For the text-containing cell, return its midpoint in (X, Y) coordinate format. 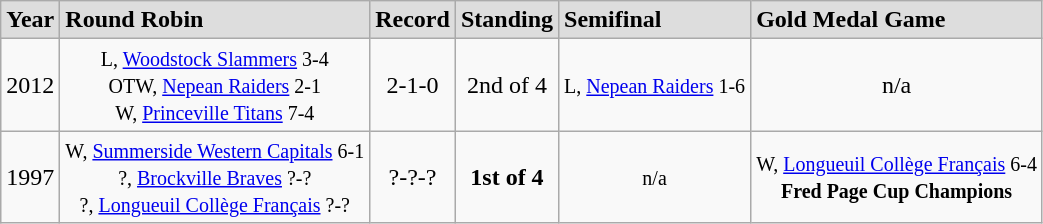
2-1-0 (413, 85)
2012 (30, 85)
W, Summerside Western Capitals 6-1?, Brockville Braves ?-??, Longueuil Collège Français ?-? (215, 177)
1997 (30, 177)
Semifinal (655, 20)
Standing (506, 20)
L, Woodstock Slammers 3-4OTW, Nepean Raiders 2-1W, Princeville Titans 7-4 (215, 85)
Gold Medal Game (897, 20)
Year (30, 20)
W, Longueuil Collège Français 6-4Fred Page Cup Champions (897, 177)
?-?-? (413, 177)
Record (413, 20)
1st of 4 (506, 177)
L, Nepean Raiders 1-6 (655, 85)
2nd of 4 (506, 85)
Round Robin (215, 20)
